For the text-containing cell, return its midpoint in (x, y) coordinate format. 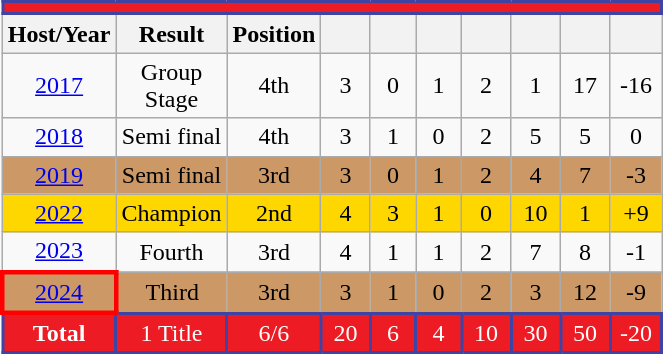
-20 (636, 333)
8 (585, 252)
2024 (59, 292)
2022 (59, 213)
Total (59, 333)
6 (392, 333)
Third (172, 292)
-3 (636, 175)
Group Stage (172, 86)
2019 (59, 175)
-1 (636, 252)
2nd (274, 213)
Host/Year (59, 34)
-9 (636, 292)
6/6 (274, 333)
2017 (59, 86)
20 (346, 333)
Fourth (172, 252)
2023 (59, 252)
30 (536, 333)
Champion (172, 213)
Result (172, 34)
-16 (636, 86)
12 (585, 292)
+9 (636, 213)
17 (585, 86)
1 Title (172, 333)
2018 (59, 137)
Position (274, 34)
50 (585, 333)
